Provide the [X, Y] coordinate of the cell's center where the given text is located.  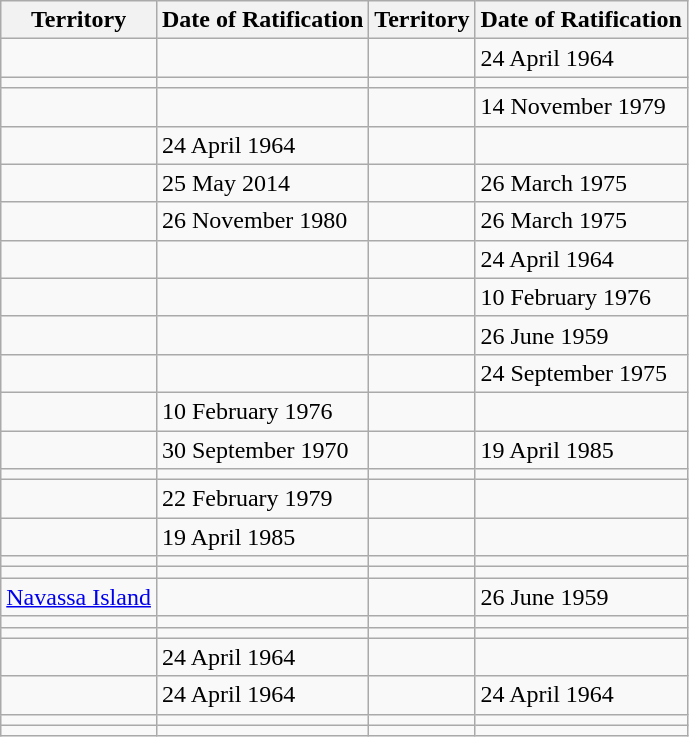
Navassa Island [79, 597]
26 November 1980 [262, 221]
24 September 1975 [581, 373]
30 September 1970 [262, 449]
14 November 1979 [581, 107]
22 February 1979 [262, 499]
25 May 2014 [262, 183]
